Detect which cell encompasses the target text, then output its (X, Y) center coordinate. 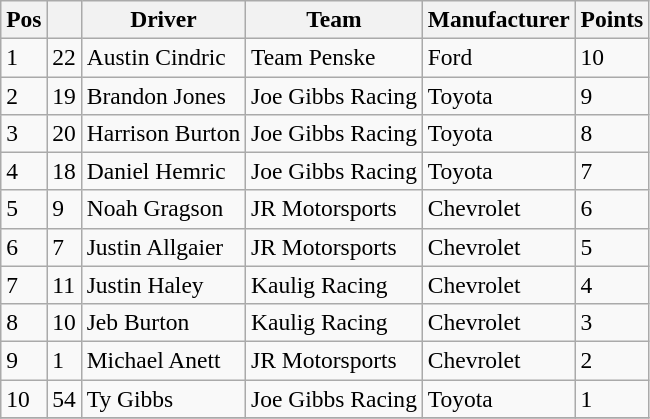
20 (64, 133)
Team (334, 19)
19 (64, 95)
Ty Gibbs (163, 398)
Points (612, 19)
18 (64, 171)
Harrison Burton (163, 133)
Noah Gragson (163, 209)
Brandon Jones (163, 95)
Daniel Hemric (163, 171)
11 (64, 285)
Manufacturer (498, 19)
Driver (163, 19)
Austin Cindric (163, 57)
Michael Anett (163, 360)
Jeb Burton (163, 322)
54 (64, 398)
Team Penske (334, 57)
Pos (24, 19)
Justin Allgaier (163, 247)
22 (64, 57)
Ford (498, 57)
Justin Haley (163, 285)
